Detect which cell encompasses the target text, then output its [X, Y] center coordinate. 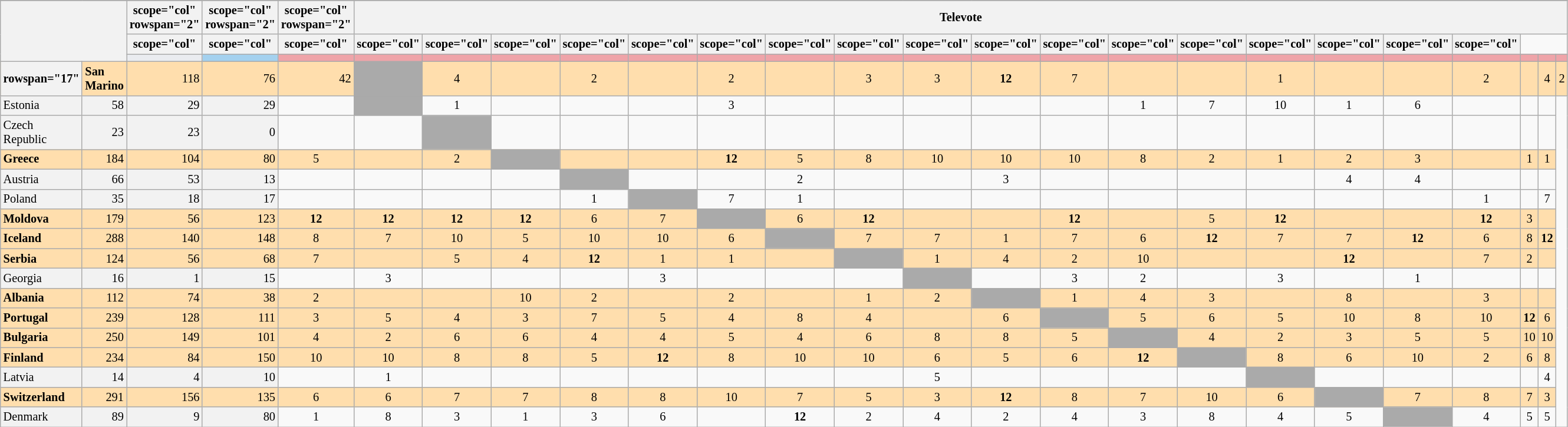
Austria [41, 179]
84 [165, 358]
76 [241, 78]
Moldova [41, 219]
16 [104, 278]
17 [241, 199]
San Marino [104, 78]
Serbia [41, 259]
118 [165, 78]
150 [241, 358]
0 [241, 133]
Georgia [41, 278]
124 [104, 259]
rowspan="17" [41, 78]
112 [104, 298]
38 [241, 298]
13 [241, 179]
74 [165, 298]
15 [241, 278]
68 [241, 259]
288 [104, 239]
Bulgaria [41, 337]
239 [104, 318]
Denmark [41, 417]
101 [241, 337]
14 [104, 378]
Switzerland [41, 397]
149 [165, 337]
140 [165, 239]
128 [165, 318]
Greece [41, 159]
18 [165, 199]
Televote [961, 17]
Portugal [41, 318]
Albania [41, 298]
291 [104, 397]
89 [104, 417]
Iceland [41, 239]
53 [165, 179]
66 [104, 179]
156 [165, 397]
58 [104, 105]
148 [241, 239]
111 [241, 318]
Finland [41, 358]
9 [165, 417]
Poland [41, 199]
184 [104, 159]
Latvia [41, 378]
104 [165, 159]
Estonia [41, 105]
123 [241, 219]
35 [104, 199]
42 [316, 78]
179 [104, 219]
Czech Republic [41, 133]
135 [241, 397]
250 [104, 337]
234 [104, 358]
